Determine the [x, y] coordinate at the center of the cell enclosing the given text.  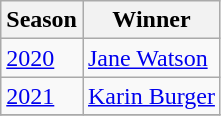
Jane Watson [151, 58]
2020 [42, 58]
Karin Burger [151, 96]
2021 [42, 96]
Season [42, 20]
Winner [151, 20]
